For the text-containing cell, return its midpoint in (X, Y) coordinate format. 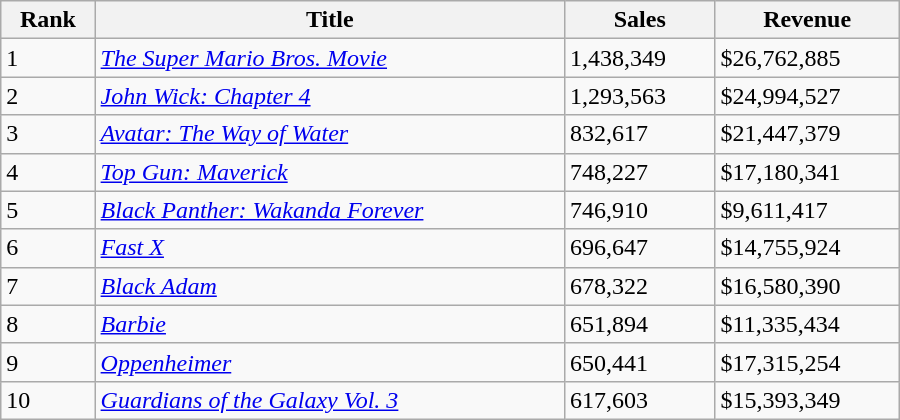
5 (48, 210)
1,293,563 (640, 96)
$9,611,417 (807, 210)
746,910 (640, 210)
Rank (48, 20)
$21,447,379 (807, 134)
696,647 (640, 248)
Top Gun: Maverick (330, 172)
9 (48, 362)
Guardians of the Galaxy Vol. 3 (330, 400)
3 (48, 134)
$16,580,390 (807, 286)
John Wick: Chapter 4 (330, 96)
Black Panther: Wakanda Forever (330, 210)
Black Adam (330, 286)
Revenue (807, 20)
$17,315,254 (807, 362)
$15,393,349 (807, 400)
1,438,349 (640, 58)
$11,335,434 (807, 324)
Fast X (330, 248)
4 (48, 172)
6 (48, 248)
8 (48, 324)
Sales (640, 20)
2 (48, 96)
$24,994,527 (807, 96)
7 (48, 286)
617,603 (640, 400)
748,227 (640, 172)
Oppenheimer (330, 362)
651,894 (640, 324)
650,441 (640, 362)
10 (48, 400)
832,617 (640, 134)
Title (330, 20)
Avatar: The Way of Water (330, 134)
1 (48, 58)
678,322 (640, 286)
$17,180,341 (807, 172)
$14,755,924 (807, 248)
Barbie (330, 324)
The Super Mario Bros. Movie (330, 58)
$26,762,885 (807, 58)
